Search for the cell housing the specified text and yield its [x, y] center coordinate. 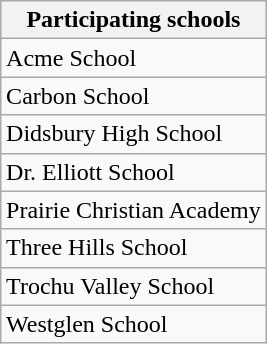
Prairie Christian Academy [134, 210]
Didsbury High School [134, 134]
Participating schools [134, 20]
Acme School [134, 58]
Three Hills School [134, 248]
Westglen School [134, 324]
Dr. Elliott School [134, 172]
Trochu Valley School [134, 286]
Carbon School [134, 96]
